Capture the cell that displays the provided text and extract its (x, y) central coordinate. 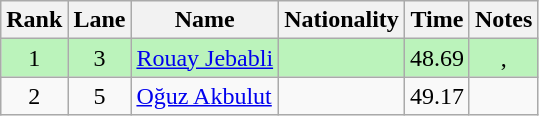
Rouay Jebabli (205, 58)
48.69 (436, 58)
2 (34, 96)
, (503, 58)
Oğuz Akbulut (205, 96)
1 (34, 58)
Name (205, 20)
Rank (34, 20)
Time (436, 20)
Notes (503, 20)
49.17 (436, 96)
Nationality (342, 20)
3 (100, 58)
5 (100, 96)
Lane (100, 20)
